Provide the (X, Y) coordinate of the cell's center where the given text is located.  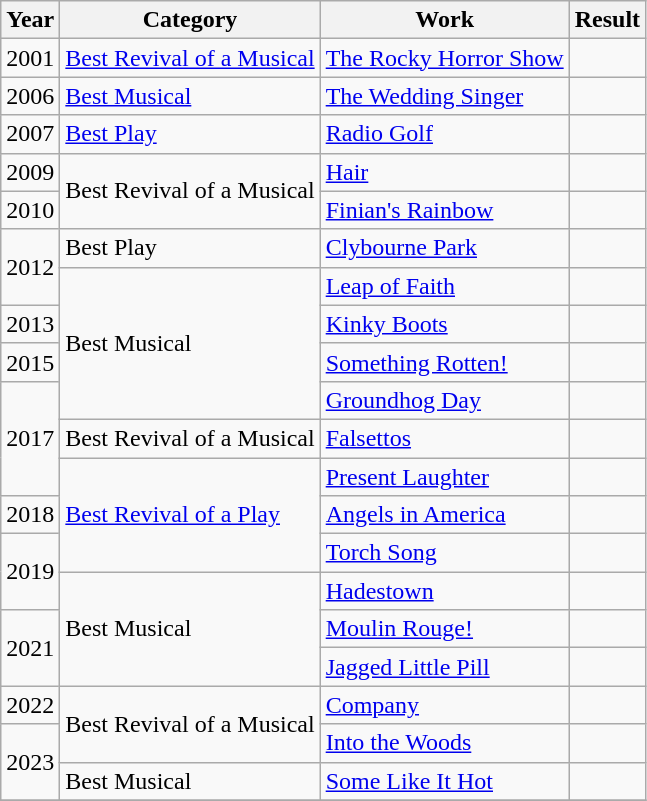
Work (444, 20)
Clybourne Park (444, 248)
Best Revival of a Play (190, 515)
2009 (30, 172)
The Wedding Singer (444, 96)
Angels in America (444, 515)
2015 (30, 362)
2007 (30, 134)
2022 (30, 705)
Finian's Rainbow (444, 210)
2019 (30, 572)
Leap of Faith (444, 286)
2001 (30, 58)
Kinky Boots (444, 324)
Radio Golf (444, 134)
Result (607, 20)
Category (190, 20)
Year (30, 20)
2006 (30, 96)
Jagged Little Pill (444, 667)
The Rocky Horror Show (444, 58)
2018 (30, 515)
Something Rotten! (444, 362)
Hadestown (444, 591)
Torch Song (444, 553)
Some Like It Hot (444, 781)
2012 (30, 267)
Company (444, 705)
Present Laughter (444, 477)
2021 (30, 648)
Groundhog Day (444, 400)
2010 (30, 210)
Into the Woods (444, 743)
Moulin Rouge! (444, 629)
2023 (30, 762)
2017 (30, 438)
Hair (444, 172)
2013 (30, 324)
Falsettos (444, 438)
